Extract the (X, Y) coordinate from the center of the cell holding the provided text.  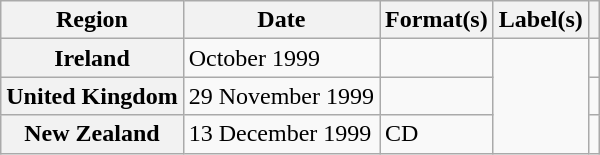
United Kingdom (92, 96)
Region (92, 20)
Format(s) (437, 20)
New Zealand (92, 134)
13 December 1999 (281, 134)
CD (437, 134)
Label(s) (540, 20)
29 November 1999 (281, 96)
October 1999 (281, 58)
Ireland (92, 58)
Date (281, 20)
